For the text-containing cell, return its midpoint in [X, Y] coordinate format. 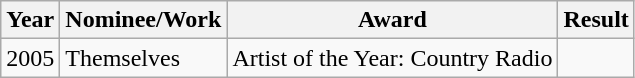
Themselves [144, 58]
2005 [30, 58]
Year [30, 20]
Award [392, 20]
Artist of the Year: Country Radio [392, 58]
Result [596, 20]
Nominee/Work [144, 20]
